Identify which cell holds the provided text, then report its [x, y] central coordinate. 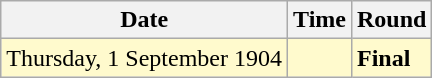
Time [320, 20]
Date [144, 20]
Round [391, 20]
Final [391, 58]
Thursday, 1 September 1904 [144, 58]
